Locate the cell with the specified text and output its (X, Y) center coordinate. 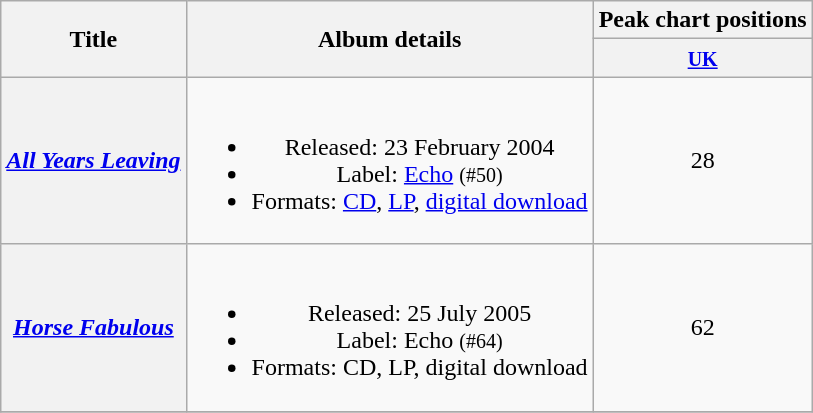
UK (702, 58)
62 (702, 328)
Album details (390, 39)
Peak chart positions (702, 20)
Title (94, 39)
28 (702, 160)
All Years Leaving (94, 160)
Horse Fabulous (94, 328)
Released: 25 July 2005Label: Echo (#64)Formats: CD, LP, digital download (390, 328)
Released: 23 February 2004Label: Echo (#50)Formats: CD, LP, digital download (390, 160)
